Provide the [x, y] coordinate of the cell's center where the given text is located.  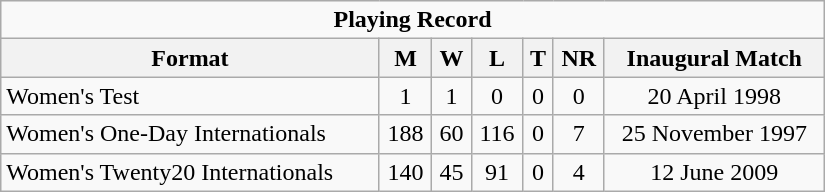
Women's Twenty20 Internationals [190, 172]
60 [452, 134]
20 April 1998 [714, 96]
M [406, 58]
7 [578, 134]
45 [452, 172]
25 November 1997 [714, 134]
Inaugural Match [714, 58]
116 [497, 134]
12 June 2009 [714, 172]
Format [190, 58]
W [452, 58]
Women's One-Day Internationals [190, 134]
4 [578, 172]
NR [578, 58]
91 [497, 172]
Playing Record [413, 20]
188 [406, 134]
Women's Test [190, 96]
140 [406, 172]
L [497, 58]
T [538, 58]
